Output the (X, Y) coordinate of the center of the cell containing the given text.  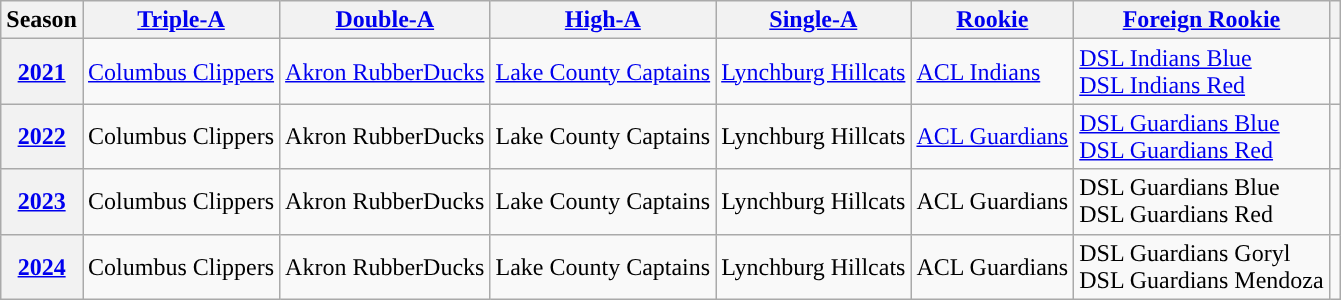
Rookie (992, 20)
High-A (603, 20)
Foreign Rookie (1202, 20)
Double-A (385, 20)
2022 (42, 136)
Season (42, 20)
2021 (42, 72)
2023 (42, 202)
ACL Indians (992, 72)
2024 (42, 266)
Single-A (814, 20)
Triple-A (180, 20)
DSL Guardians GorylDSL Guardians Mendoza (1202, 266)
DSL Indians BlueDSL Indians Red (1202, 72)
